Find where the given text appears and provide that cell's center as (x, y) coordinate. 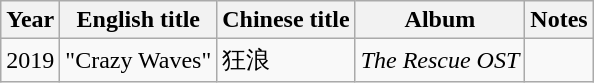
狂浪 (286, 60)
The Rescue OST (440, 60)
Notes (559, 20)
English title (138, 20)
Year (30, 20)
Chinese title (286, 20)
Album (440, 20)
"Crazy Waves" (138, 60)
2019 (30, 60)
